Search for the cell housing the specified text and yield its (X, Y) center coordinate. 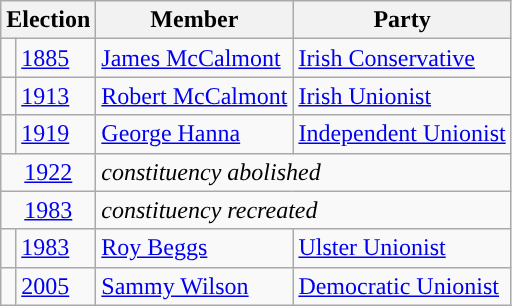
Robert McCalmont (194, 96)
Irish Conservative (402, 58)
George Hanna (194, 134)
1919 (56, 134)
Democratic Unionist (402, 286)
Party (402, 20)
constituency recreated (304, 210)
Sammy Wilson (194, 286)
constituency abolished (304, 172)
James McCalmont (194, 58)
Ulster Unionist (402, 248)
2005 (56, 286)
Independent Unionist (402, 134)
Roy Beggs (194, 248)
1922 (48, 172)
Member (194, 20)
Irish Unionist (402, 96)
Election (48, 20)
1913 (56, 96)
1885 (56, 58)
